Search for the cell housing the specified text and yield its [X, Y] center coordinate. 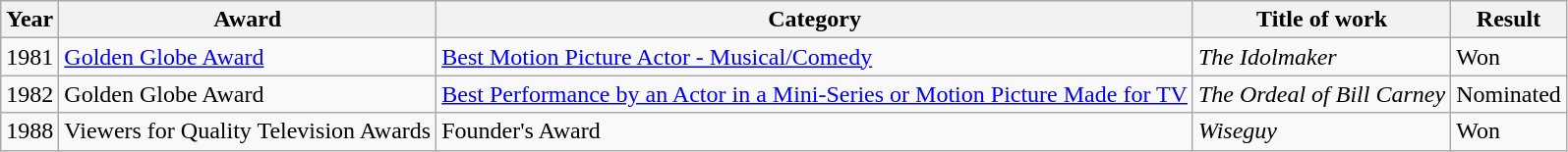
The Ordeal of Bill Carney [1321, 94]
1981 [29, 57]
Year [29, 20]
Award [248, 20]
Best Motion Picture Actor - Musical/Comedy [815, 57]
Category [815, 20]
Viewers for Quality Television Awards [248, 131]
Title of work [1321, 20]
The Idolmaker [1321, 57]
Best Performance by an Actor in a Mini-Series or Motion Picture Made for TV [815, 94]
1988 [29, 131]
1982 [29, 94]
Wiseguy [1321, 131]
Result [1509, 20]
Founder's Award [815, 131]
Nominated [1509, 94]
